Extract the [X, Y] coordinate from the center of the cell holding the provided text.  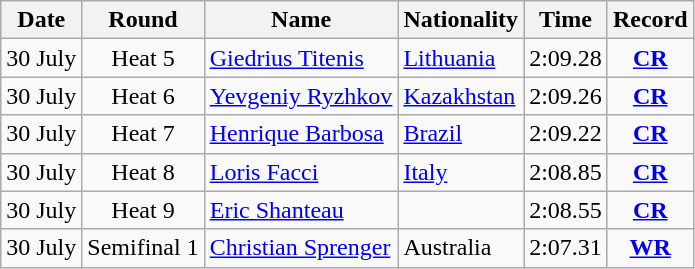
Record [650, 20]
Semifinal 1 [143, 248]
Heat 5 [143, 58]
Brazil [461, 134]
Loris Facci [301, 172]
Italy [461, 172]
Heat 6 [143, 96]
Date [42, 20]
Heat 8 [143, 172]
Christian Sprenger [301, 248]
Lithuania [461, 58]
2:08.85 [566, 172]
2:08.55 [566, 210]
2:09.22 [566, 134]
Kazakhstan [461, 96]
Heat 7 [143, 134]
Nationality [461, 20]
Name [301, 20]
Australia [461, 248]
2:09.28 [566, 58]
WR [650, 248]
2:09.26 [566, 96]
Round [143, 20]
Time [566, 20]
Yevgeniy Ryzhkov [301, 96]
Heat 9 [143, 210]
2:07.31 [566, 248]
Henrique Barbosa [301, 134]
Eric Shanteau [301, 210]
Giedrius Titenis [301, 58]
